Scan for the cell matching the given text and deliver its (x, y) coordinate at center. 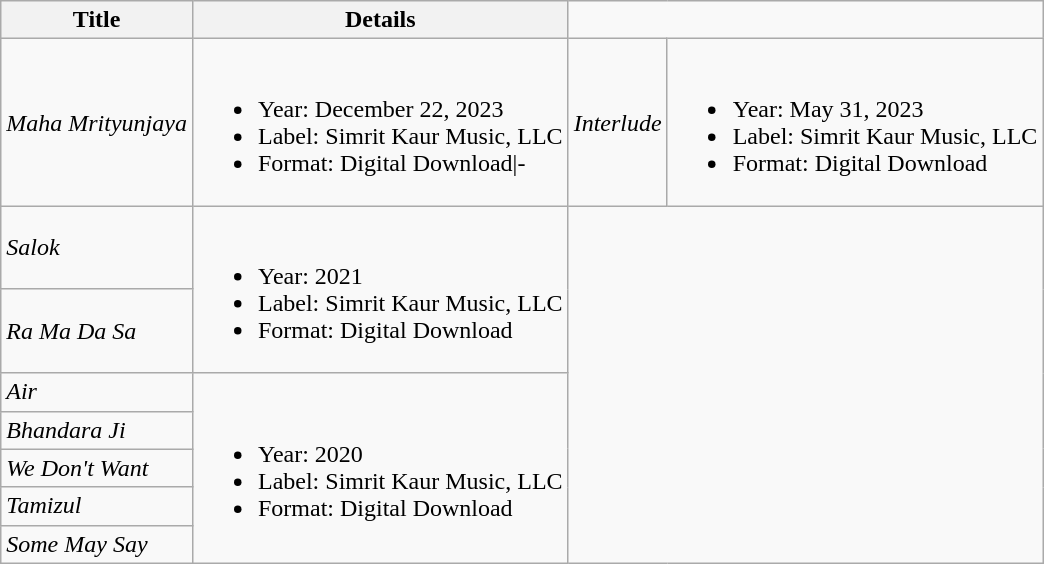
Year: 2021Label: Simrit Kaur Music, LLCFormat: Digital Download (380, 290)
Title (97, 20)
Tamizul (97, 506)
Year: December 22, 2023Label: Simrit Kaur Music, LLCFormat: Digital Download|- (380, 122)
We Don't Want (97, 468)
Year: 2020Label: Simrit Kaur Music, LLCFormat: Digital Download (380, 468)
Year: May 31, 2023Label: Simrit Kaur Music, LLCFormat: Digital Download (855, 122)
Ra Ma Da Sa (97, 331)
Interlude (618, 122)
Bhandara Ji (97, 430)
Salok (97, 248)
Details (380, 20)
Some May Say (97, 544)
Maha Mrityunjaya (97, 122)
Air (97, 392)
